Identify which cell holds the provided text, then report its (X, Y) central coordinate. 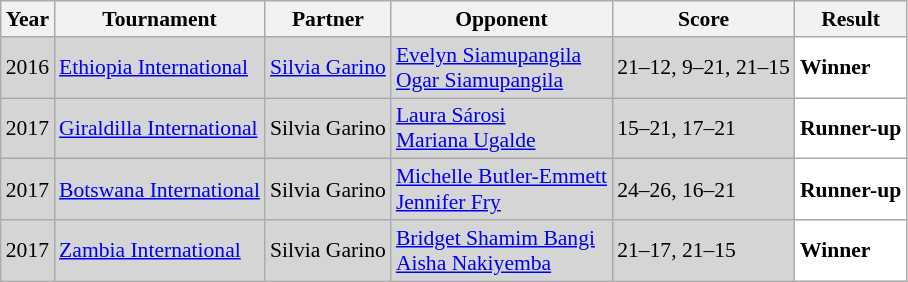
Ethiopia International (160, 68)
2016 (28, 68)
Giraldilla International (160, 128)
Result (850, 19)
24–26, 16–21 (704, 190)
Laura Sárosi Mariana Ugalde (502, 128)
Zambia International (160, 250)
Botswana International (160, 190)
Bridget Shamim Bangi Aisha Nakiyemba (502, 250)
21–17, 21–15 (704, 250)
Evelyn Siamupangila Ogar Siamupangila (502, 68)
Tournament (160, 19)
Partner (328, 19)
21–12, 9–21, 21–15 (704, 68)
Year (28, 19)
Michelle Butler-Emmett Jennifer Fry (502, 190)
15–21, 17–21 (704, 128)
Score (704, 19)
Opponent (502, 19)
